Capture the cell that displays the provided text and extract its [x, y] central coordinate. 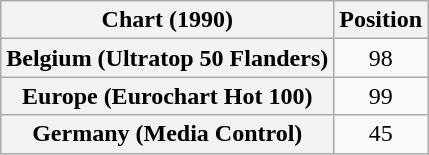
Chart (1990) [168, 20]
Belgium (Ultratop 50 Flanders) [168, 58]
Europe (Eurochart Hot 100) [168, 96]
Germany (Media Control) [168, 134]
45 [381, 134]
99 [381, 96]
98 [381, 58]
Position [381, 20]
